From the cell containing the given text, extract its center point as [x, y] coordinate. 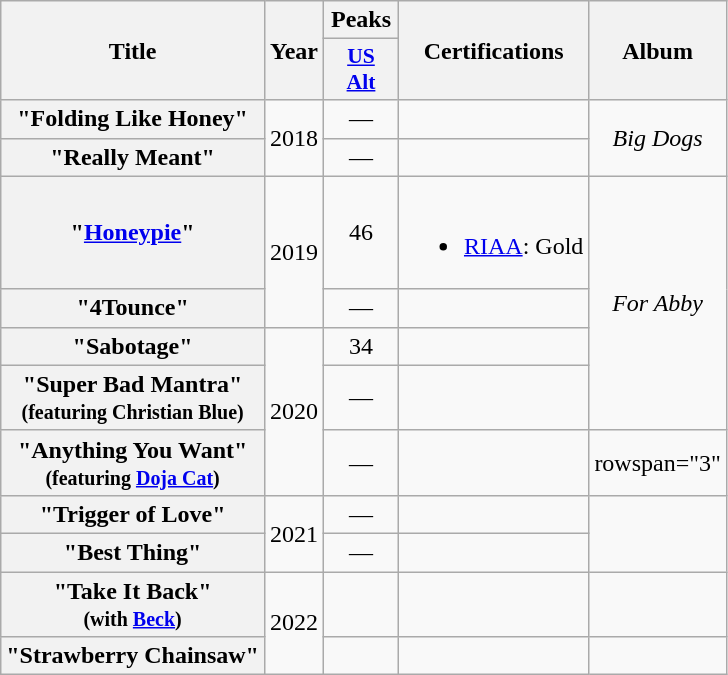
Peaks [362, 20]
2020 [294, 411]
For Abby [658, 303]
"Sabotage" [133, 346]
"Super Bad Mantra"(featuring Christian Blue) [133, 398]
Year [294, 50]
Certifications [493, 50]
46 [362, 232]
"Trigger of Love" [133, 514]
Big Dogs [658, 138]
"4Tounce" [133, 308]
"Take It Back"(with Beck) [133, 604]
"Anything You Want"(featuring Doja Cat) [133, 462]
"Honeypie" [133, 232]
2021 [294, 533]
USAlt [362, 70]
rowspan="3" [658, 462]
RIAA: Gold [493, 232]
2022 [294, 624]
2018 [294, 138]
Title [133, 50]
"Folding Like Honey" [133, 119]
2019 [294, 252]
"Best Thing" [133, 552]
"Strawberry Chainsaw" [133, 656]
"Really Meant" [133, 157]
Album [658, 50]
34 [362, 346]
